Provide the (x, y) coordinate of the cell's center where the given text is located.  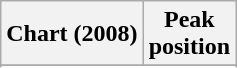
Chart (2008) (72, 34)
Peakposition (189, 34)
